Detect which cell encompasses the target text, then output its [x, y] center coordinate. 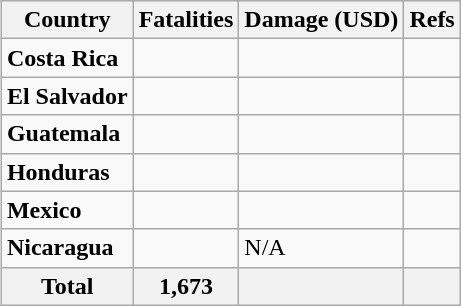
Costa Rica [67, 58]
El Salvador [67, 96]
N/A [322, 248]
Refs [432, 20]
Damage (USD) [322, 20]
Mexico [67, 210]
Country [67, 20]
Total [67, 286]
Fatalities [186, 20]
1,673 [186, 286]
Nicaragua [67, 248]
Guatemala [67, 134]
Honduras [67, 172]
